Output the (x, y) coordinate of the center of the cell containing the given text.  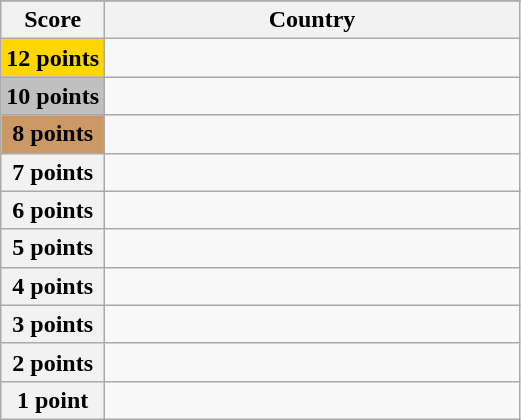
12 points (53, 58)
3 points (53, 324)
6 points (53, 210)
2 points (53, 362)
5 points (53, 248)
4 points (53, 286)
7 points (53, 172)
Country (312, 20)
8 points (53, 134)
10 points (53, 96)
Score (53, 20)
1 point (53, 400)
